Pinpoint the cell where the given text exists, returning its [x, y] midpoint coordinate. 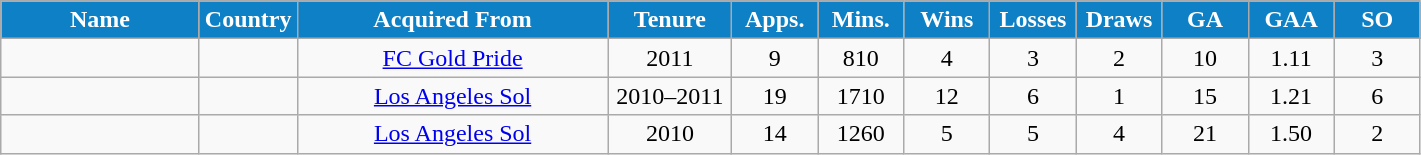
GAA [1291, 20]
GA [1205, 20]
Name [100, 20]
810 [861, 58]
Country [248, 20]
21 [1205, 134]
Draws [1119, 20]
Losses [1033, 20]
Apps. [775, 20]
Mins. [861, 20]
Acquired From [452, 20]
FC Gold Pride [452, 58]
19 [775, 96]
Tenure [670, 20]
1.50 [1291, 134]
2010–2011 [670, 96]
15 [1205, 96]
1.21 [1291, 96]
SO [1377, 20]
Wins [947, 20]
1 [1119, 96]
1710 [861, 96]
9 [775, 58]
2010 [670, 134]
1.11 [1291, 58]
2011 [670, 58]
14 [775, 134]
1260 [861, 134]
10 [1205, 58]
12 [947, 96]
